Extract the (x, y) coordinate from the center of the cell holding the provided text.  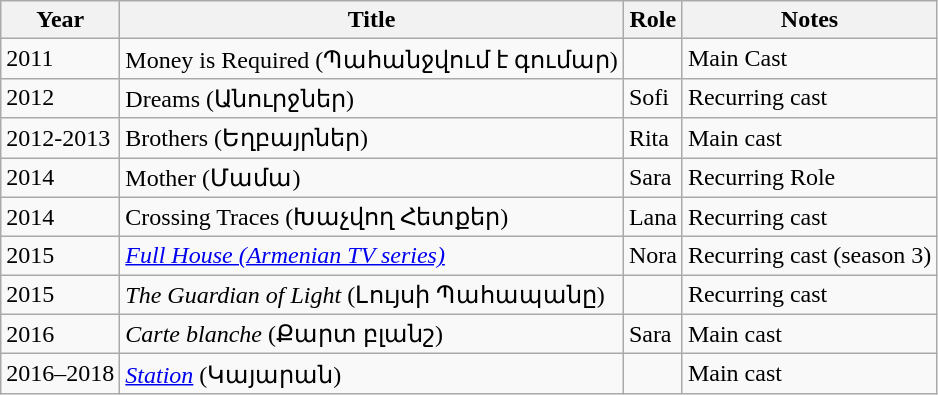
Money is Required (Պահանջվում է գումար) (372, 59)
Title (372, 20)
Notes (809, 20)
Full House (Armenian TV series) (372, 256)
Main Cast (809, 59)
Year (60, 20)
Role (652, 20)
Recurring Role (809, 178)
Crossing Traces (Խաչվող Հետքեր) (372, 217)
Nora (652, 256)
The Guardian of Light (Լույսի Պահապանը) (372, 295)
Carte blanche (Քարտ բլանշ) (372, 334)
Mother (Մամա) (372, 178)
Station (Կայարան) (372, 374)
2012-2013 (60, 138)
2011 (60, 59)
Sofi (652, 98)
2012 (60, 98)
Dreams (Անուրջներ) (372, 98)
Brothers (Եղբայրներ) (372, 138)
Lana (652, 217)
Rita (652, 138)
2016–2018 (60, 374)
Recurring cast (season 3) (809, 256)
2016 (60, 334)
